Provide the [X, Y] coordinate of the cell's center where the given text is located.  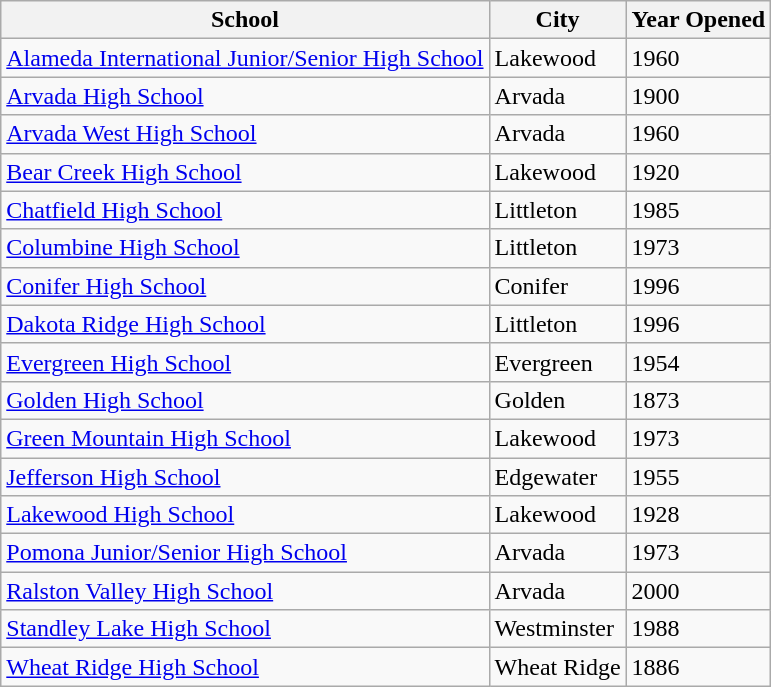
Westminster [558, 629]
Edgewater [558, 477]
Year Opened [698, 20]
Chatfield High School [245, 210]
Standley Lake High School [245, 629]
2000 [698, 591]
Wheat Ridge [558, 667]
1920 [698, 172]
Wheat Ridge High School [245, 667]
Alameda International Junior/Senior High School [245, 58]
Golden [558, 400]
Dakota Ridge High School [245, 324]
1985 [698, 210]
School [245, 20]
Ralston Valley High School [245, 591]
1873 [698, 400]
Pomona Junior/Senior High School [245, 553]
Conifer High School [245, 286]
Arvada West High School [245, 134]
Golden High School [245, 400]
City [558, 20]
1954 [698, 362]
Green Mountain High School [245, 438]
Bear Creek High School [245, 172]
Conifer [558, 286]
Jefferson High School [245, 477]
Columbine High School [245, 248]
1900 [698, 96]
1928 [698, 515]
1988 [698, 629]
Evergreen High School [245, 362]
1886 [698, 667]
Arvada High School [245, 96]
Evergreen [558, 362]
1955 [698, 477]
Lakewood High School [245, 515]
